Scan for the cell matching the given text and deliver its (x, y) coordinate at center. 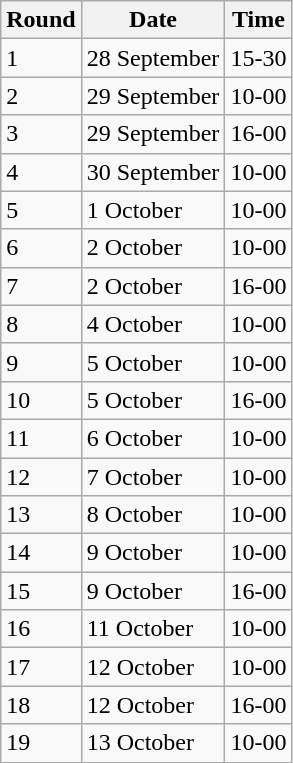
30 September (153, 172)
7 October (153, 477)
14 (41, 553)
3 (41, 134)
10 (41, 400)
28 September (153, 58)
11 (41, 438)
15-30 (258, 58)
2 (41, 96)
15 (41, 591)
8 October (153, 515)
4 October (153, 324)
1 October (153, 210)
9 (41, 362)
12 (41, 477)
1 (41, 58)
6 (41, 248)
17 (41, 667)
19 (41, 743)
4 (41, 172)
Time (258, 20)
5 (41, 210)
7 (41, 286)
Date (153, 20)
13 October (153, 743)
18 (41, 705)
6 October (153, 438)
8 (41, 324)
Round (41, 20)
16 (41, 629)
13 (41, 515)
11 October (153, 629)
